Find where the given text appears and provide that cell's center as [x, y] coordinate. 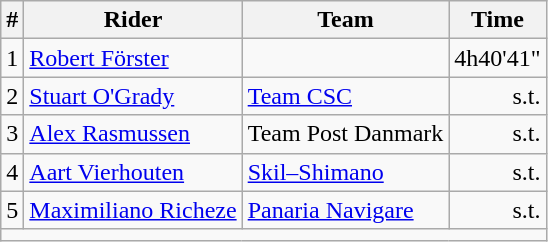
Panaria Navigare [346, 210]
Aart Vierhouten [133, 172]
2 [12, 96]
Time [498, 20]
Robert Förster [133, 58]
Skil–Shimano [346, 172]
Stuart O'Grady [133, 96]
# [12, 20]
Maximiliano Richeze [133, 210]
3 [12, 134]
5 [12, 210]
4h40'41" [498, 58]
4 [12, 172]
Team [346, 20]
Rider [133, 20]
Alex Rasmussen [133, 134]
Team CSC [346, 96]
1 [12, 58]
Team Post Danmark [346, 134]
